Return (X, Y) of the center of cell containing provided text 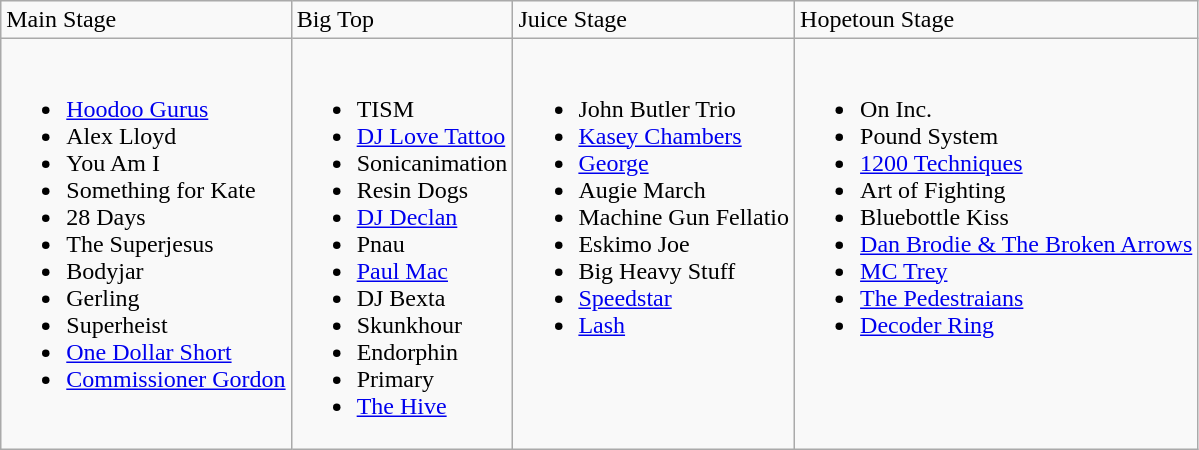
On Inc.Pound System1200 TechniquesArt of FightingBluebottle KissDan Brodie & The Broken ArrowsMC TreyThe PedestraiansDecoder Ring (996, 244)
Hoodoo GurusAlex LloydYou Am ISomething for Kate28 DaysThe SuperjesusBodyjarGerlingSuperheistOne Dollar ShortCommissioner Gordon (146, 244)
John Butler TrioKasey ChambersGeorgeAugie MarchMachine Gun FellatioEskimo JoeBig Heavy StuffSpeedstarLash (654, 244)
Big Top (402, 20)
Hopetoun Stage (996, 20)
Main Stage (146, 20)
Juice Stage (654, 20)
TISMDJ Love TattooSonicanimationResin DogsDJ DeclanPnauPaul MacDJ BextaSkunkhourEndorphinPrimaryThe Hive (402, 244)
